Provide the (x, y) coordinate of the cell's center where the given text is located.  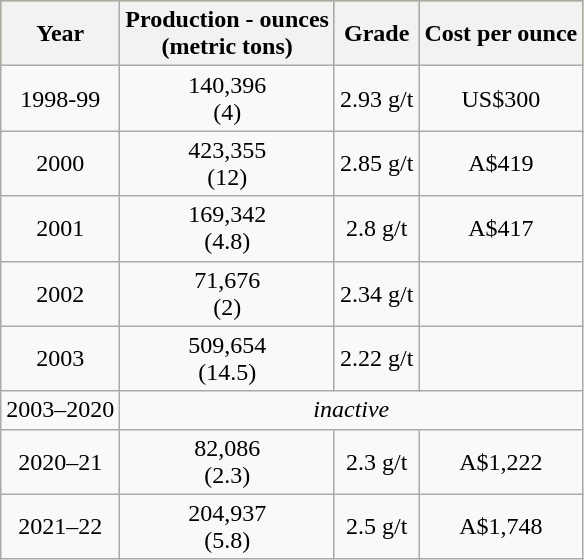
1998-99 (60, 98)
2.85 g/t (376, 164)
423,355(12) (228, 164)
2002 (60, 294)
A$1,748 (501, 526)
2.5 g/t (376, 526)
A$417 (501, 228)
509,654(14.5) (228, 358)
Year (60, 34)
71,676(2) (228, 294)
169,342(4.8) (228, 228)
2.93 g/t (376, 98)
2.22 g/t (376, 358)
2000 (60, 164)
inactive (352, 410)
204,937(5.8) (228, 526)
2001 (60, 228)
2.3 g/t (376, 462)
US$300 (501, 98)
82,086(2.3) (228, 462)
A$419 (501, 164)
140,396(4) (228, 98)
2021–22 (60, 526)
2020–21 (60, 462)
2003 (60, 358)
Production - ounces(metric tons) (228, 34)
Cost per ounce (501, 34)
2.34 g/t (376, 294)
2.8 g/t (376, 228)
2003–2020 (60, 410)
A$1,222 (501, 462)
Grade (376, 34)
